Determine the [x, y] coordinate at the center of the cell enclosing the given text.  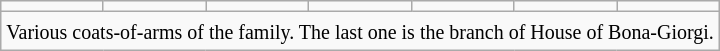
Various coats-of-arms of the family. The last one is the branch of House of Bona-Giorgi. [360, 31]
